Scan for the cell matching the given text and deliver its [X, Y] coordinate at center. 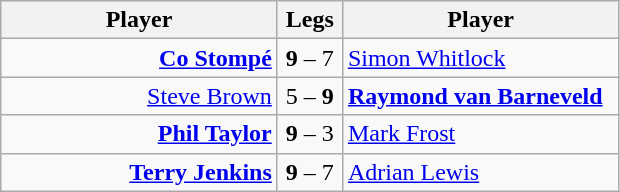
Adrian Lewis [480, 172]
Co Stompé [140, 58]
Terry Jenkins [140, 172]
Phil Taylor [140, 134]
Legs [310, 20]
Mark Frost [480, 134]
Simon Whitlock [480, 58]
5 – 9 [310, 96]
Raymond van Barneveld [480, 96]
Steve Brown [140, 96]
9 – 3 [310, 134]
